Capture the cell that displays the provided text and extract its (X, Y) central coordinate. 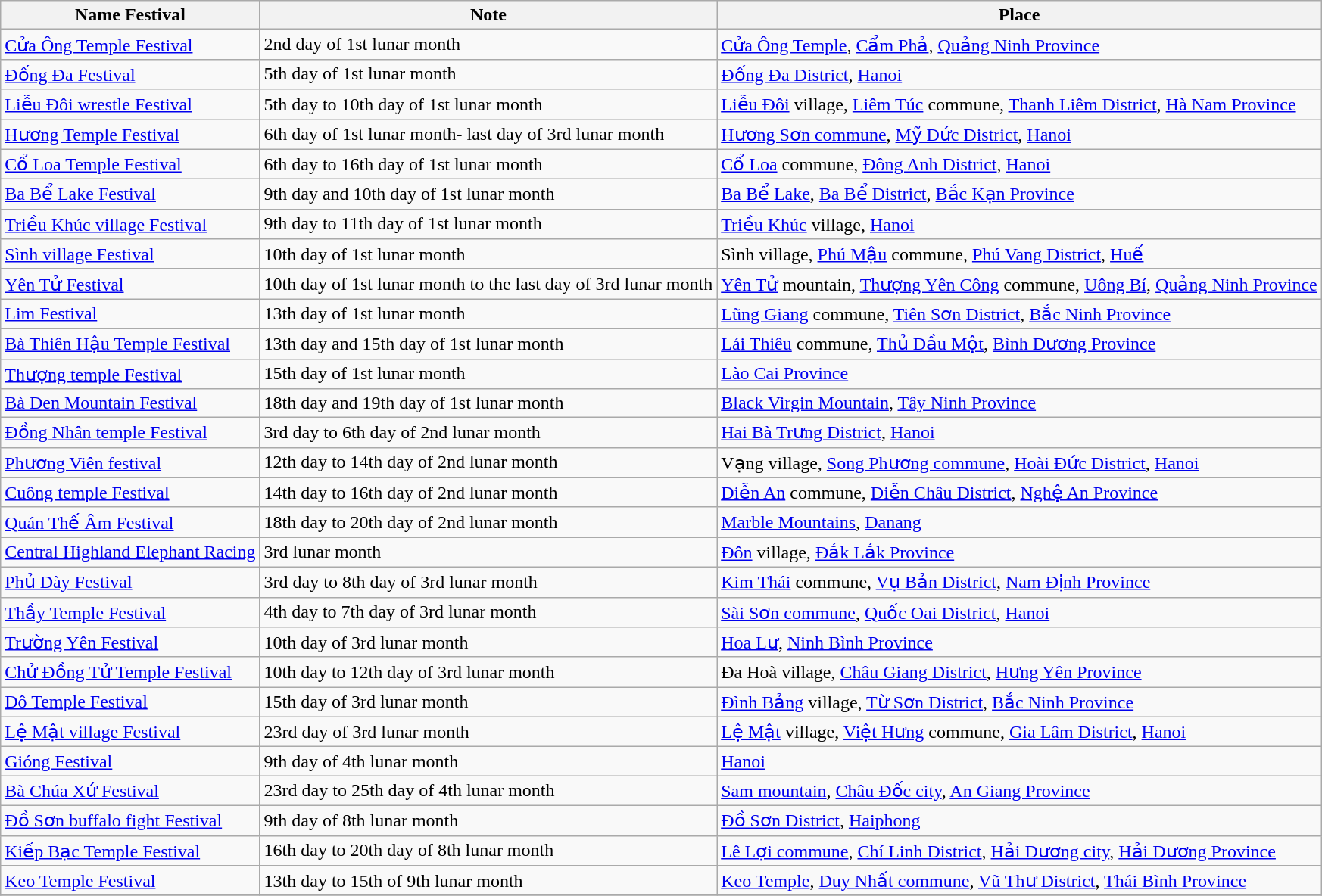
Cửa Ông Temple Festival (130, 45)
Phủ Dày Festival (130, 582)
Name Festival (130, 15)
Hoa Lư, Ninh Bình Province (1019, 642)
Vạng village, Song Phương commune, Hoài Đức District, Hanoi (1019, 462)
Keo Temple Festival (130, 881)
Bà Chúa Xứ Festival (130, 791)
Kiếp Bạc Temple Festival (130, 851)
Lái Thiêu commune, Thủ Dầu Một, Bình Dương Province (1019, 344)
6th day to 16th day of 1st lunar month (488, 164)
Đống Đa Festival (130, 74)
16th day to 20th day of 8th lunar month (488, 851)
6th day of 1st lunar month- last day of 3rd lunar month (488, 135)
Cuông temple Festival (130, 493)
9th day and 10th day of 1st lunar month (488, 194)
13th day and 15th day of 1st lunar month (488, 344)
9th day to 11th day of 1st lunar month (488, 224)
Đình Bảng village, Từ Sơn District, Bắc Ninh Province (1019, 702)
18th day and 19th day of 1st lunar month (488, 403)
9th day of 8th lunar month (488, 820)
Đống Đa District, Hanoi (1019, 74)
Ba Bể Lake, Ba Bể District, Bắc Kạn Province (1019, 194)
Sam mountain, Châu Đốc city, An Giang Province (1019, 791)
3rd lunar month (488, 552)
Keo Temple, Duy Nhất commune, Vũ Thư District, Thái Bình Province (1019, 881)
Yên Tử mountain, Thượng Yên Công commune, Uông Bí, Quảng Ninh Province (1019, 284)
Hai Bà Trưng District, Hanoi (1019, 433)
18th day to 20th day of 2nd lunar month (488, 522)
Quán Thế Âm Festival (130, 522)
Lũng Giang commune, Tiên Sơn District, Bắc Ninh Province (1019, 314)
Bà Thiên Hậu Temple Festival (130, 344)
23rd day to 25th day of 4th lunar month (488, 791)
Lệ Mật village, Việt Hưng commune, Gia Lâm District, Hanoi (1019, 732)
Bà Đen Mountain Festival (130, 403)
15th day of 1st lunar month (488, 374)
23rd day of 3rd lunar month (488, 732)
Triều Khúc village Festival (130, 224)
Marble Mountains, Danang (1019, 522)
Đồ Sơn buffalo fight Festival (130, 820)
Thượng temple Festival (130, 374)
Hương Sơn commune, Mỹ Đức District, Hanoi (1019, 135)
Yên Tử Festival (130, 284)
Hanoi (1019, 761)
Phương Viên festival (130, 462)
Cổ Loa Temple Festival (130, 164)
Gióng Festival (130, 761)
Lê Lợi commune, Chí Linh District, Hải Dương city, Hải Dương Province (1019, 851)
Chử Đồng Tử Temple Festival (130, 672)
Lim Festival (130, 314)
5th day to 10th day of 1st lunar month (488, 104)
13th day to 15th of 9th lunar month (488, 881)
2nd day of 1st lunar month (488, 45)
5th day of 1st lunar month (488, 74)
13th day of 1st lunar month (488, 314)
Sài Sơn commune, Quốc Oai District, Hanoi (1019, 612)
Central Highland Elephant Racing (130, 552)
10th day of 3rd lunar month (488, 642)
12th day to 14th day of 2nd lunar month (488, 462)
15th day of 3rd lunar month (488, 702)
3rd day to 6th day of 2nd lunar month (488, 433)
Thầy Temple Festival (130, 612)
Cửa Ông Temple, Cẩm Phả, Quảng Ninh Province (1019, 45)
Đồ Sơn District, Haiphong (1019, 820)
10th day to 12th day of 3rd lunar month (488, 672)
Đôn village, Đắk Lắk Province (1019, 552)
Đa Hoà village, Châu Giang District, Hưng Yên Province (1019, 672)
9th day of 4th lunar month (488, 761)
Note (488, 15)
Lào Cai Province (1019, 374)
Kim Thái commune, Vụ Bản District, Nam Định Province (1019, 582)
Liễu Đôi wrestle Festival (130, 104)
Black Virgin Mountain, Tây Ninh Province (1019, 403)
Cổ Loa commune, Đông Anh District, Hanoi (1019, 164)
10th day of 1st lunar month to the last day of 3rd lunar month (488, 284)
Đồng Nhân temple Festival (130, 433)
14th day to 16th day of 2nd lunar month (488, 493)
Đô Temple Festival (130, 702)
Diễn An commune, Diễn Châu District, Nghệ An Province (1019, 493)
Place (1019, 15)
Hương Temple Festival (130, 135)
Lệ Mật village Festival (130, 732)
Liễu Đôi village, Liêm Túc commune, Thanh Liêm District, Hà Nam Province (1019, 104)
Sình village Festival (130, 254)
3rd day to 8th day of 3rd lunar month (488, 582)
Trường Yên Festival (130, 642)
Ba Bể Lake Festival (130, 194)
4th day to 7th day of 3rd lunar month (488, 612)
Triều Khúc village, Hanoi (1019, 224)
Sình village, Phú Mậu commune, Phú Vang District, Huế (1019, 254)
10th day of 1st lunar month (488, 254)
